Identify which cell holds the provided text, then report its (X, Y) central coordinate. 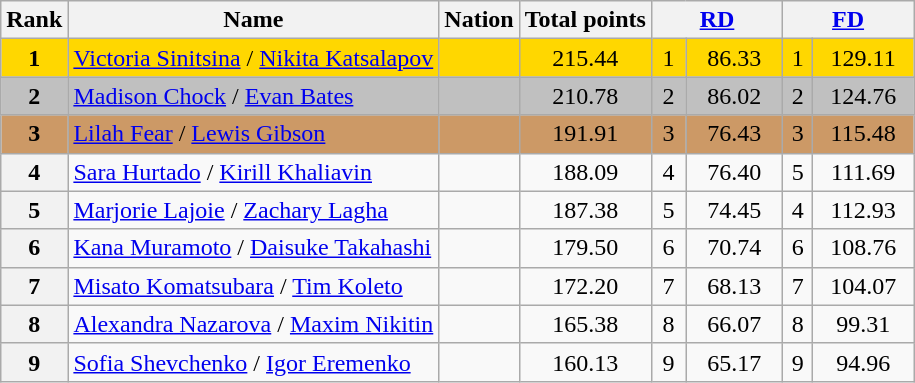
160.13 (585, 362)
187.38 (585, 210)
86.33 (734, 58)
129.11 (864, 58)
179.50 (585, 248)
210.78 (585, 96)
76.40 (734, 172)
65.17 (734, 362)
112.93 (864, 210)
68.13 (734, 286)
74.45 (734, 210)
94.96 (864, 362)
Madison Chock / Evan Bates (254, 96)
70.74 (734, 248)
215.44 (585, 58)
188.09 (585, 172)
99.31 (864, 324)
RD (716, 20)
Sara Hurtado / Kirill Khaliavin (254, 172)
Victoria Sinitsina / Nikita Katsalapov (254, 58)
Nation (479, 20)
111.69 (864, 172)
Sofia Shevchenko / Igor Eremenko (254, 362)
Alexandra Nazarova / Maxim Nikitin (254, 324)
FD (848, 20)
104.07 (864, 286)
Marjorie Lajoie / Zachary Lagha (254, 210)
Total points (585, 20)
172.20 (585, 286)
108.76 (864, 248)
Lilah Fear / Lewis Gibson (254, 134)
76.43 (734, 134)
Misato Komatsubara / Tim Koleto (254, 286)
Rank (34, 20)
165.38 (585, 324)
Kana Muramoto / Daisuke Takahashi (254, 248)
66.07 (734, 324)
Name (254, 20)
191.91 (585, 134)
115.48 (864, 134)
86.02 (734, 96)
124.76 (864, 96)
